Detect which cell encompasses the target text, then output its (X, Y) center coordinate. 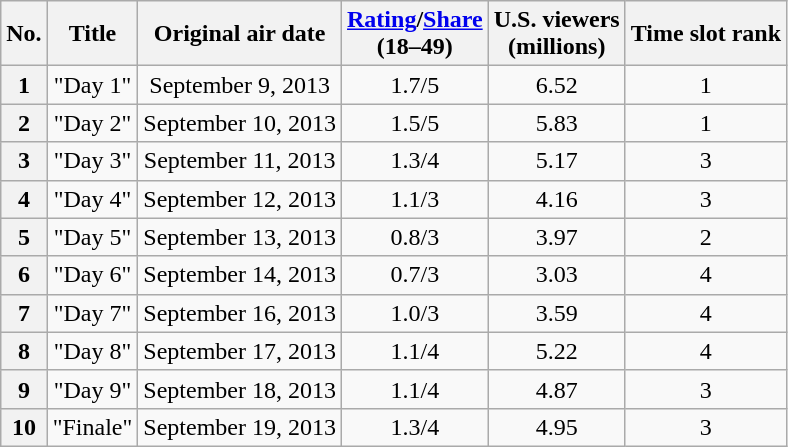
September 17, 2013 (240, 351)
8 (24, 351)
5.22 (556, 351)
"Day 3" (92, 161)
5 (24, 237)
September 10, 2013 (240, 123)
"Day 2" (92, 123)
"Day 7" (92, 313)
"Day 9" (92, 389)
U.S. viewers(millions) (556, 34)
4.87 (556, 389)
1.0/3 (416, 313)
"Day 4" (92, 199)
Title (92, 34)
9 (24, 389)
1.1/3 (416, 199)
"Day 6" (92, 275)
"Day 1" (92, 85)
3.59 (556, 313)
1.5/5 (416, 123)
Original air date (240, 34)
"Day 5" (92, 237)
September 12, 2013 (240, 199)
6.52 (556, 85)
5.17 (556, 161)
4.16 (556, 199)
September 11, 2013 (240, 161)
Time slot rank (706, 34)
September 19, 2013 (240, 427)
September 13, 2013 (240, 237)
0.7/3 (416, 275)
5.83 (556, 123)
1.7/5 (416, 85)
6 (24, 275)
"Day 8" (92, 351)
Rating/Share(18–49) (416, 34)
10 (24, 427)
September 16, 2013 (240, 313)
"Finale" (92, 427)
September 9, 2013 (240, 85)
7 (24, 313)
September 18, 2013 (240, 389)
No. (24, 34)
0.8/3 (416, 237)
3.03 (556, 275)
4.95 (556, 427)
3.97 (556, 237)
September 14, 2013 (240, 275)
